Capture the cell that displays the provided text and extract its (x, y) central coordinate. 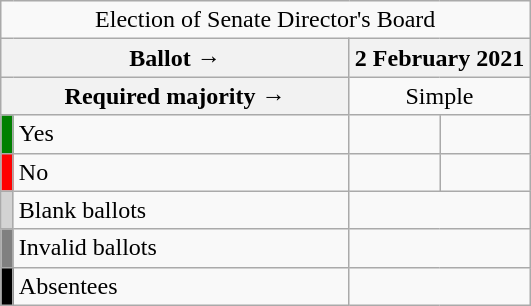
Simple (439, 96)
No (181, 172)
Yes (181, 134)
Absentees (181, 286)
Election of Senate Director's Board (266, 20)
2 February 2021 (439, 58)
Required majority → (176, 96)
Ballot → (176, 58)
Invalid ballots (181, 248)
Blank ballots (181, 210)
